For the text-containing cell, return its midpoint in (x, y) coordinate format. 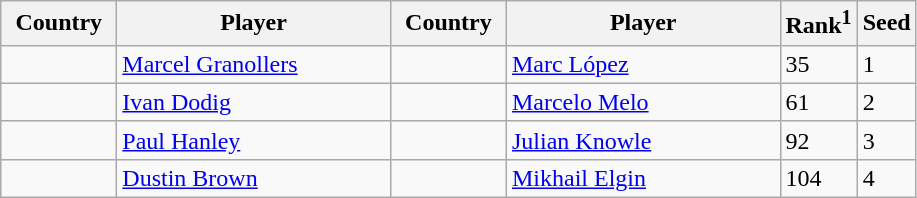
61 (818, 102)
2 (886, 102)
92 (818, 140)
Seed (886, 24)
Mikhail Elgin (643, 178)
4 (886, 178)
Julian Knowle (643, 140)
Marcel Granollers (254, 64)
Dustin Brown (254, 178)
104 (818, 178)
Marcelo Melo (643, 102)
Marc López (643, 64)
Ivan Dodig (254, 102)
35 (818, 64)
3 (886, 140)
1 (886, 64)
Paul Hanley (254, 140)
Rank1 (818, 24)
